Identify which cell holds the provided text, then report its (x, y) central coordinate. 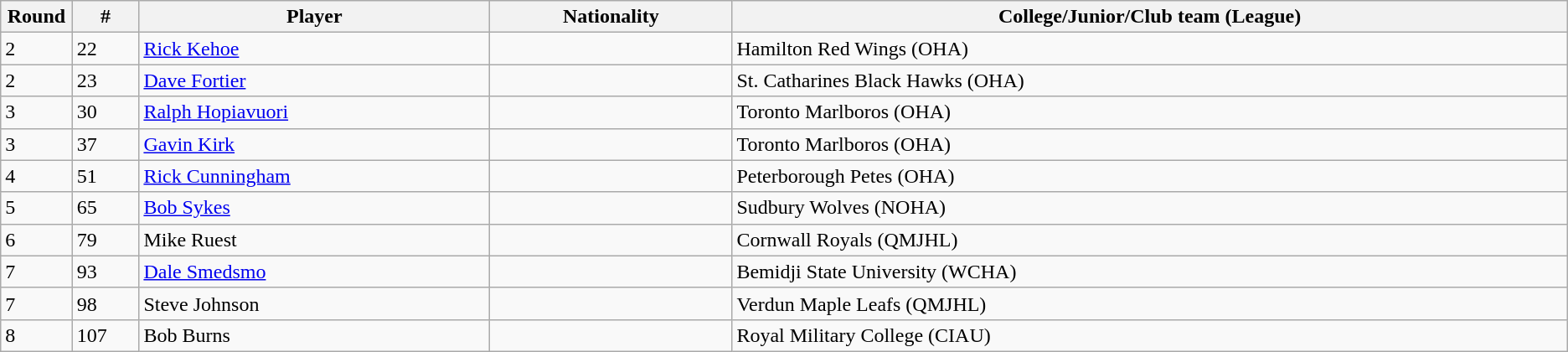
37 (106, 144)
College/Junior/Club team (League) (1149, 17)
93 (106, 272)
Gavin Kirk (315, 144)
Verdun Maple Leafs (QMJHL) (1149, 303)
Ralph Hopiavuori (315, 112)
65 (106, 208)
Player (315, 17)
98 (106, 303)
5 (37, 208)
Mike Ruest (315, 240)
22 (106, 49)
Hamilton Red Wings (OHA) (1149, 49)
23 (106, 80)
107 (106, 335)
Dave Fortier (315, 80)
Royal Military College (CIAU) (1149, 335)
Sudbury Wolves (NOHA) (1149, 208)
51 (106, 176)
Cornwall Royals (QMJHL) (1149, 240)
Peterborough Petes (OHA) (1149, 176)
Dale Smedsmo (315, 272)
Steve Johnson (315, 303)
4 (37, 176)
Rick Cunningham (315, 176)
# (106, 17)
St. Catharines Black Hawks (OHA) (1149, 80)
8 (37, 335)
79 (106, 240)
30 (106, 112)
6 (37, 240)
Bob Burns (315, 335)
Nationality (611, 17)
Bob Sykes (315, 208)
Round (37, 17)
Rick Kehoe (315, 49)
Bemidji State University (WCHA) (1149, 272)
